Provide the (x, y) coordinate of the cell's center where the given text is located.  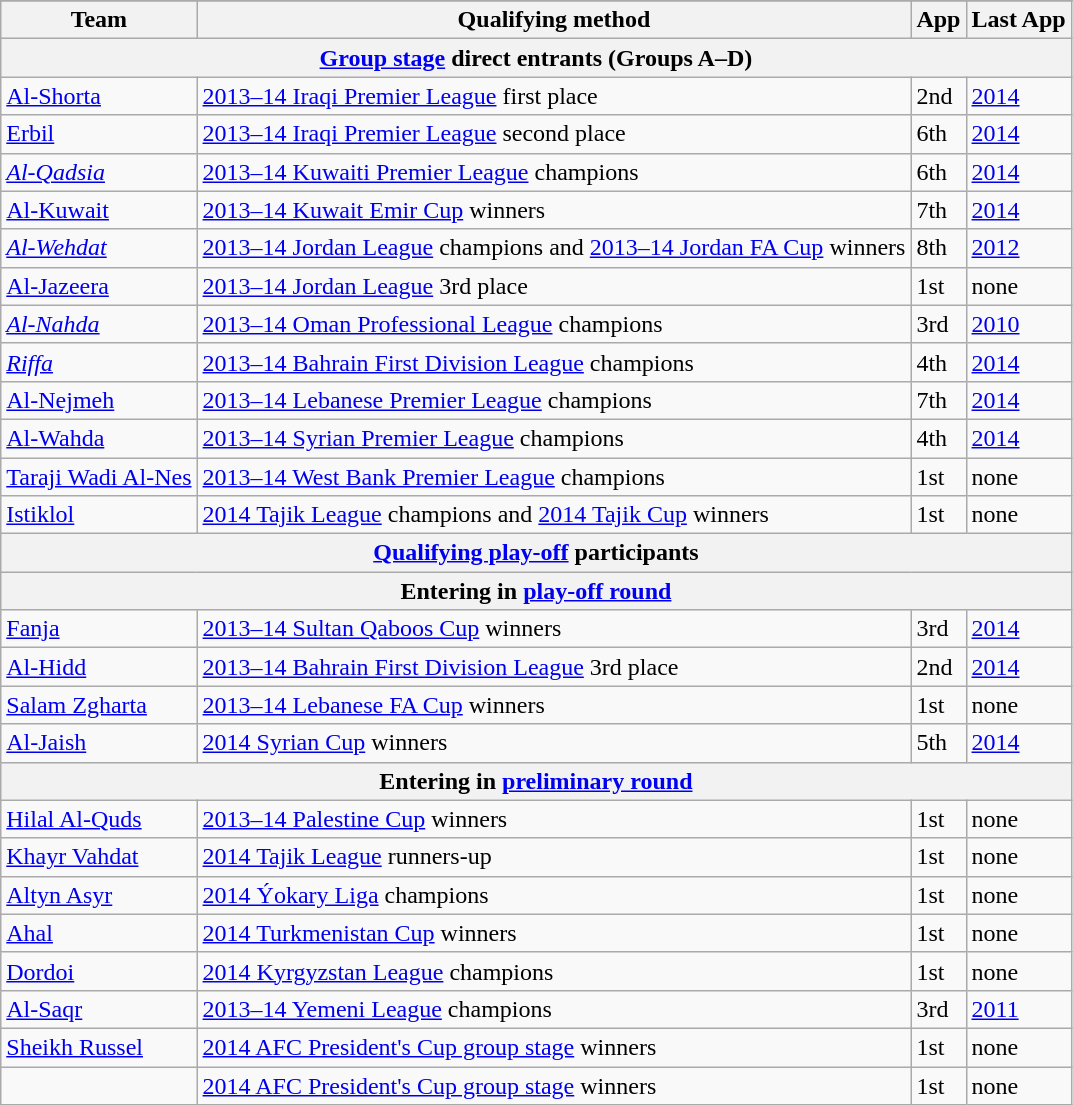
2014 Syrian Cup winners (554, 743)
Al-Wehdat (99, 248)
2013–14 Jordan League 3rd place (554, 286)
2013–14 Jordan League champions and 2013–14 Jordan FA Cup winners (554, 248)
Qualifying method (554, 20)
2013–14 Kuwait Emir Cup winners (554, 210)
2013–14 Iraqi Premier League second place (554, 134)
2014 Ýokary Liga champions (554, 895)
Riffa (99, 362)
5th (938, 743)
Entering in play-off round (536, 591)
2013–14 Bahrain First Division League champions (554, 362)
2013–14 Lebanese Premier League champions (554, 400)
2014 Tajik League champions and 2014 Tajik Cup winners (554, 515)
2013–14 Palestine Cup winners (554, 819)
2013–14 Syrian Premier League champions (554, 438)
Al-Jaish (99, 743)
Al-Hidd (99, 667)
2014 Turkmenistan Cup winners (554, 933)
2014 Tajik League runners-up (554, 857)
Al-Shorta (99, 96)
Qualifying play-off participants (536, 553)
Dordoi (99, 971)
Group stage direct entrants (Groups A–D) (536, 58)
Last App (1018, 20)
Taraji Wadi Al-Nes (99, 477)
Al-Jazeera (99, 286)
2010 (1018, 324)
2013–14 Bahrain First Division League 3rd place (554, 667)
Al-Saqr (99, 1009)
Al-Kuwait (99, 210)
Khayr Vahdat (99, 857)
Hilal Al-Quds (99, 819)
2012 (1018, 248)
Sheikh Russel (99, 1047)
2013–14 Iraqi Premier League first place (554, 96)
8th (938, 248)
2013–14 Yemeni League champions (554, 1009)
Team (99, 20)
Istiklol (99, 515)
Al-Wahda (99, 438)
2014 Kyrgyzstan League champions (554, 971)
2013–14 Oman Professional League champions (554, 324)
2011 (1018, 1009)
Al-Nahda (99, 324)
Salam Zgharta (99, 705)
2013–14 Kuwaiti Premier League champions (554, 172)
2013–14 Sultan Qaboos Cup winners (554, 629)
Ahal (99, 933)
Altyn Asyr (99, 895)
Al-Nejmeh (99, 400)
2013–14 Lebanese FA Cup winners (554, 705)
Erbil (99, 134)
App (938, 20)
Entering in preliminary round (536, 781)
Fanja (99, 629)
Al-Qadsia (99, 172)
2013–14 West Bank Premier League champions (554, 477)
